Extract the (X, Y) coordinate from the center of the cell holding the provided text.  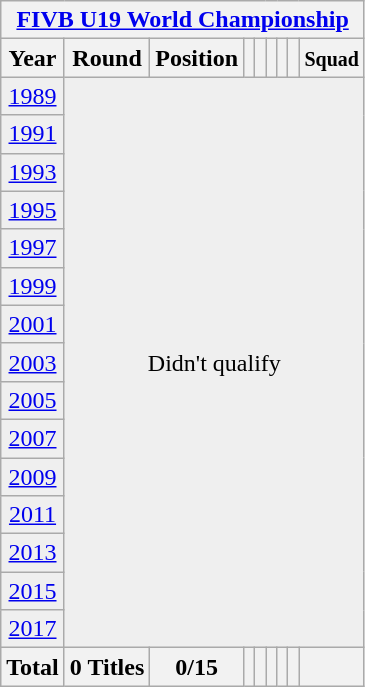
1995 (33, 210)
1999 (33, 286)
1997 (33, 248)
Didn't qualify (214, 362)
1993 (33, 172)
Round (107, 58)
2013 (33, 553)
2017 (33, 629)
2015 (33, 591)
2001 (33, 324)
Position (197, 58)
2011 (33, 515)
Year (33, 58)
2003 (33, 362)
0 Titles (107, 667)
Squad (332, 58)
Total (33, 667)
1989 (33, 96)
2005 (33, 400)
1991 (33, 134)
2007 (33, 438)
2009 (33, 477)
0/15 (197, 667)
FIVB U19 World Championship (183, 20)
